Pinpoint the cell where the given text exists, returning its (X, Y) midpoint coordinate. 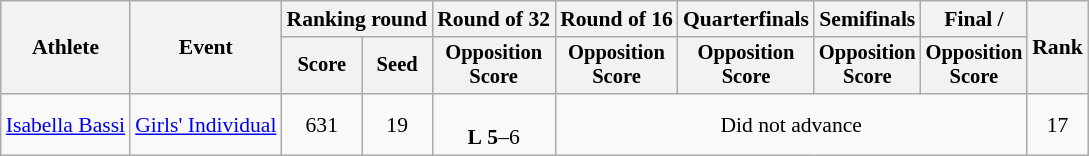
L 5–6 (494, 124)
Rank (1058, 48)
Did not advance (791, 124)
17 (1058, 124)
Girls' Individual (206, 124)
Event (206, 48)
Round of 32 (494, 19)
Final / (974, 19)
Isabella Bassi (66, 124)
Ranking round (356, 19)
Athlete (66, 48)
631 (322, 124)
Score (322, 66)
Seed (397, 66)
19 (397, 124)
Quarterfinals (746, 19)
Semifinals (868, 19)
Round of 16 (616, 19)
